Output the (X, Y) coordinate of the center of the cell containing the given text.  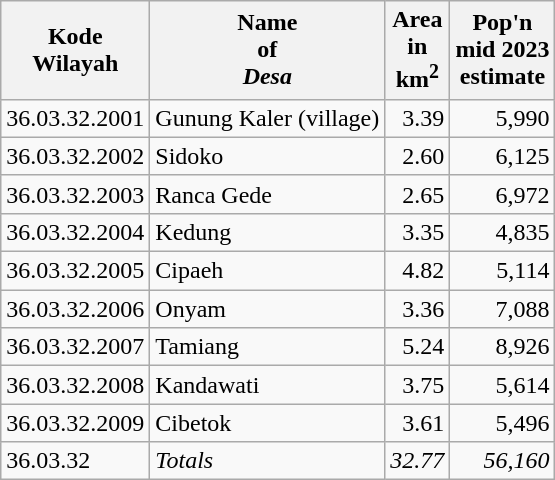
36.03.32.2007 (76, 347)
Totals (268, 461)
36.03.32.2008 (76, 385)
Pop'nmid 2023estimate (502, 50)
56,160 (502, 461)
3.35 (418, 232)
Ranca Gede (268, 194)
3.61 (418, 423)
2.60 (418, 156)
Cipaeh (268, 271)
36.03.32.2005 (76, 271)
5,614 (502, 385)
Kedung (268, 232)
Cibetok (268, 423)
5.24 (418, 347)
5,990 (502, 118)
6,125 (502, 156)
2.65 (418, 194)
3.75 (418, 385)
Gunung Kaler (village) (268, 118)
4.82 (418, 271)
6,972 (502, 194)
36.03.32.2002 (76, 156)
8,926 (502, 347)
5,496 (502, 423)
Onyam (268, 309)
36.03.32.2009 (76, 423)
7,088 (502, 309)
5,114 (502, 271)
Kandawati (268, 385)
36.03.32.2006 (76, 309)
36.03.32.2003 (76, 194)
Tamiang (268, 347)
Kode Wilayah (76, 50)
Name of Desa (268, 50)
32.77 (418, 461)
3.36 (418, 309)
4,835 (502, 232)
3.39 (418, 118)
Area in km2 (418, 50)
36.03.32.2001 (76, 118)
Sidoko (268, 156)
36.03.32.2004 (76, 232)
36.03.32 (76, 461)
